Determine the [X, Y] coordinate at the center of the cell enclosing the given text.  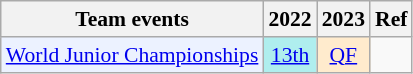
2022 [290, 19]
QF [344, 55]
13th [290, 55]
2023 [344, 19]
Ref [391, 19]
Team events [132, 19]
World Junior Championships [132, 55]
